Locate the cell with the specified text and output its (x, y) center coordinate. 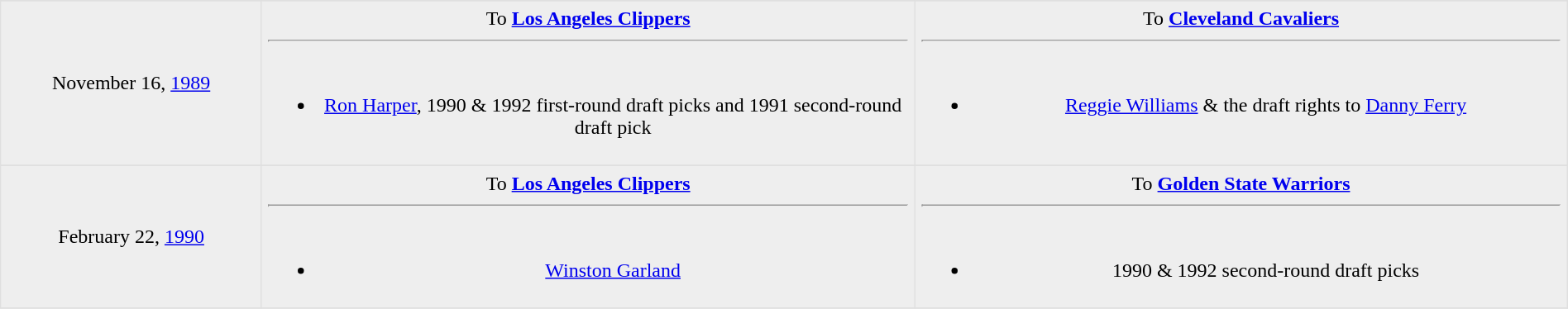
November 16, 1989 (131, 83)
To Los Angeles ClippersRon Harper, 1990 & 1992 first-round draft picks and 1991 second-round draft pick (587, 83)
To Cleveland CavaliersReggie Williams & the draft rights to Danny Ferry (1241, 83)
February 22, 1990 (131, 236)
To Los Angeles ClippersWinston Garland (587, 236)
To Golden State Warriors1990 & 1992 second-round draft picks (1241, 236)
